Provide the (x, y) coordinate of the cell's center where the given text is located.  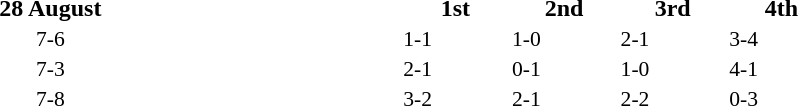
1-1 (456, 39)
0-1 (564, 69)
